From the cell containing the given text, extract its center point as (X, Y) coordinate. 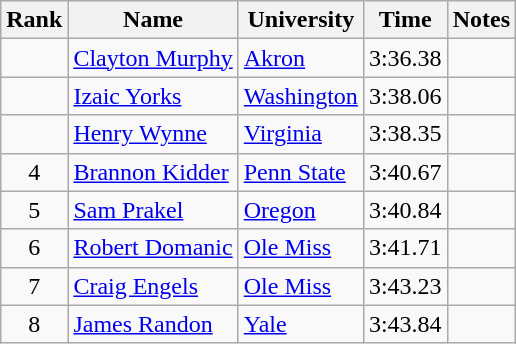
Yale (300, 324)
Izaic Yorks (153, 96)
3:40.84 (405, 210)
3:43.23 (405, 286)
James Randon (153, 324)
Time (405, 20)
Craig Engels (153, 286)
Henry Wynne (153, 134)
Akron (300, 58)
Virginia (300, 134)
8 (34, 324)
Name (153, 20)
Rank (34, 20)
5 (34, 210)
7 (34, 286)
6 (34, 248)
3:36.38 (405, 58)
Oregon (300, 210)
Sam Prakel (153, 210)
Penn State (300, 172)
Notes (481, 20)
Clayton Murphy (153, 58)
Washington (300, 96)
3:41.71 (405, 248)
Robert Domanic (153, 248)
3:40.67 (405, 172)
3:43.84 (405, 324)
4 (34, 172)
3:38.35 (405, 134)
3:38.06 (405, 96)
Brannon Kidder (153, 172)
University (300, 20)
